Determine the (X, Y) coordinate at the center of the cell enclosing the given text.  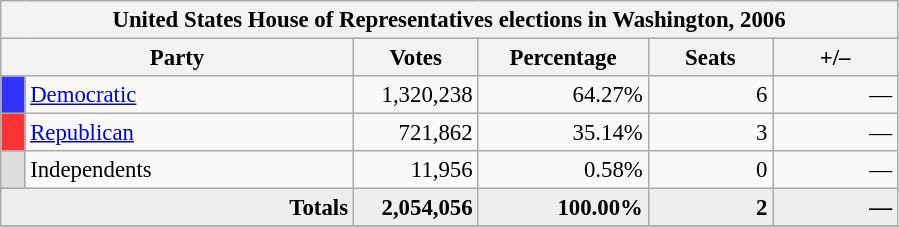
3 (710, 133)
2 (710, 208)
64.27% (563, 95)
Percentage (563, 58)
11,956 (416, 170)
+/– (836, 58)
Votes (416, 58)
0 (710, 170)
1,320,238 (416, 95)
0.58% (563, 170)
United States House of Representatives elections in Washington, 2006 (450, 20)
Republican (189, 133)
Seats (710, 58)
Democratic (189, 95)
100.00% (563, 208)
Independents (189, 170)
6 (710, 95)
Totals (178, 208)
35.14% (563, 133)
721,862 (416, 133)
Party (178, 58)
2,054,056 (416, 208)
